Provide the (x, y) coordinate of the cell's center where the given text is located.  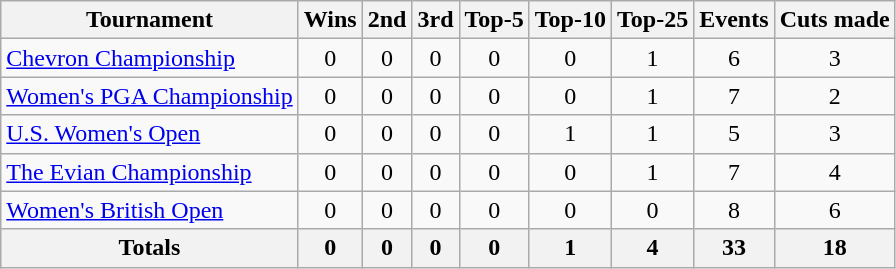
U.S. Women's Open (150, 134)
Wins (330, 20)
2 (834, 96)
3rd (436, 20)
Women's British Open (150, 210)
Cuts made (834, 20)
Totals (150, 248)
The Evian Championship (150, 172)
Events (734, 20)
5 (734, 134)
2nd (387, 20)
8 (734, 210)
33 (734, 248)
Top-25 (652, 20)
Chevron Championship (150, 58)
Top-10 (570, 20)
Women's PGA Championship (150, 96)
18 (834, 248)
Tournament (150, 20)
Top-5 (494, 20)
